Return (x, y) of the center of cell containing provided text 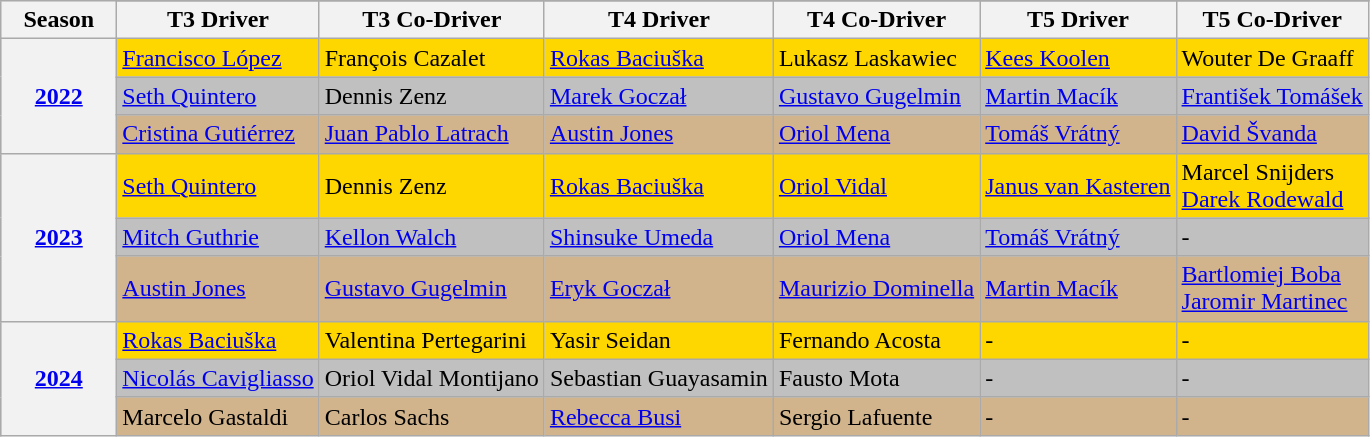
Sebastian Guayasamin (658, 378)
T4 Driver (658, 20)
Oriol Vidal Montijano (432, 378)
2022 (59, 96)
Lukasz Laskawiec (876, 58)
Rebecca Busi (658, 416)
Maurizio Dominella (876, 288)
Marek Goczał (658, 96)
Oriol Vidal (876, 186)
Eryk Goczał (658, 288)
Marcelo Gastaldi (218, 416)
2024 (59, 378)
Mitch Guthrie (218, 237)
Season (59, 20)
Shinsuke Umeda (658, 237)
T3 Driver (218, 20)
Cristina Gutiérrez (218, 134)
T5 Driver (1078, 20)
Nicolás Cavigliasso (218, 378)
Francisco López (218, 58)
T5 Co-Driver (1272, 20)
Carlos Sachs (432, 416)
František Tomášek (1272, 96)
Sergio Lafuente (876, 416)
T4 Co-Driver (876, 20)
Yasir Seidan (658, 340)
François Cazalet (432, 58)
Janus van Kasteren (1078, 186)
Kellon Walch (432, 237)
Valentina Pertegarini (432, 340)
David Švanda (1272, 134)
T3 Co-Driver (432, 20)
Marcel Snijders Darek Rodewald (1272, 186)
Wouter De Graaff (1272, 58)
2023 (59, 237)
Bartlomiej Boba Jaromir Martinec (1272, 288)
Fernando Acosta (876, 340)
Kees Koolen (1078, 58)
Fausto Mota (876, 378)
Juan Pablo Latrach (432, 134)
